Return (x, y) of the center of cell containing provided text 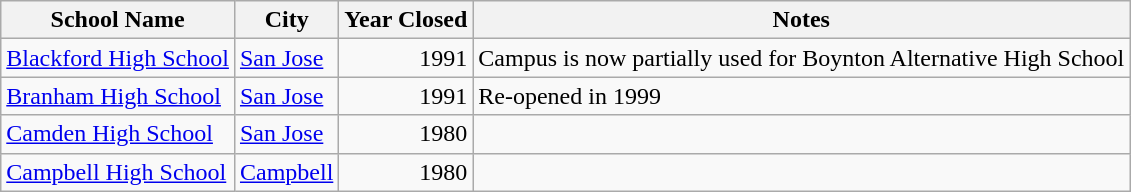
Campbell High School (118, 172)
Branham High School (118, 96)
Year Closed (406, 20)
Camden High School (118, 134)
City (286, 20)
Re-opened in 1999 (802, 96)
School Name (118, 20)
Blackford High School (118, 58)
Campbell (286, 172)
Notes (802, 20)
Campus is now partially used for Boynton Alternative High School (802, 58)
